From the cell containing the given text, extract its center point as [x, y] coordinate. 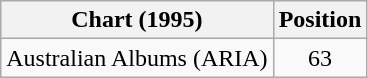
Chart (1995) [137, 20]
Australian Albums (ARIA) [137, 58]
63 [320, 58]
Position [320, 20]
